Find where the given text appears and provide that cell's center as [x, y] coordinate. 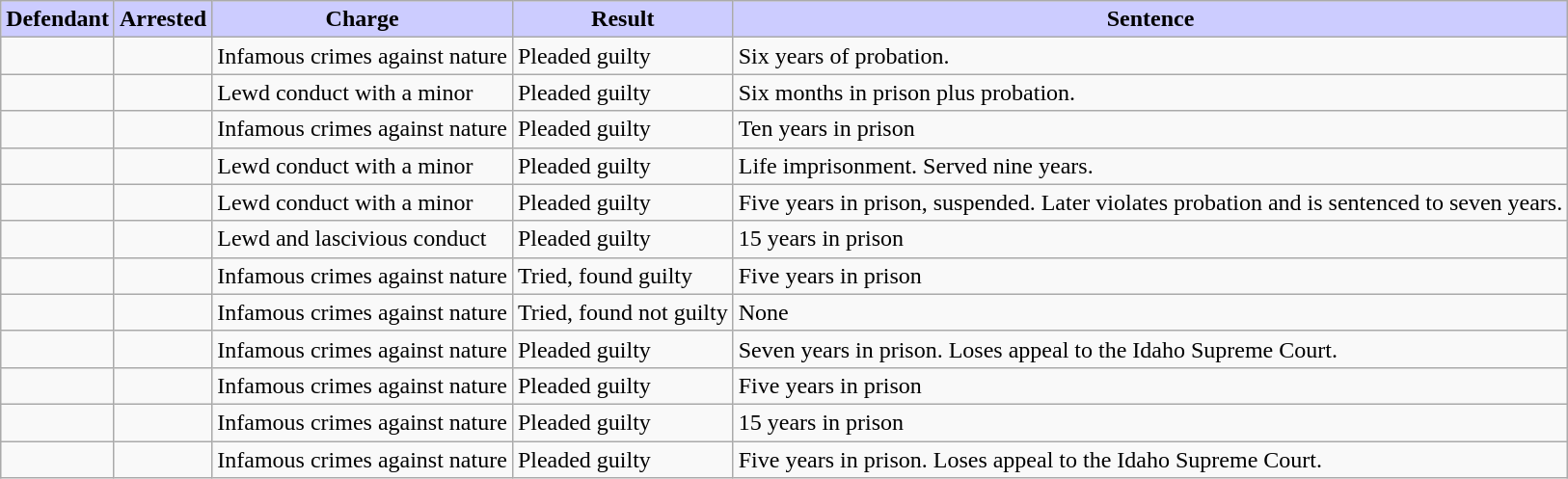
Six years of probation. [1150, 56]
Six months in prison plus probation. [1150, 93]
Tried, found not guilty [623, 312]
Five years in prison. Loses appeal to the Idaho Supreme Court. [1150, 460]
Tried, found guilty [623, 276]
Seven years in prison. Loses appeal to the Idaho Supreme Court. [1150, 349]
Defendant [58, 19]
Sentence [1150, 19]
None [1150, 312]
Result [623, 19]
Charge [363, 19]
Life imprisonment. Served nine years. [1150, 166]
Five years in prison, suspended. Later violates probation and is sentenced to seven years. [1150, 202]
Arrested [162, 19]
Lewd and lascivious conduct [363, 239]
Ten years in prison [1150, 129]
